Search for the cell housing the specified text and yield its [x, y] center coordinate. 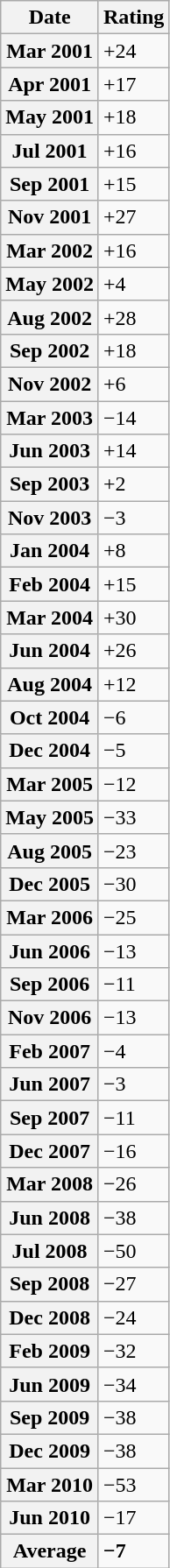
+4 [133, 284]
Apr 2001 [50, 84]
May 2002 [50, 284]
Sep 2009 [50, 1417]
Mar 2003 [50, 418]
Dec 2004 [50, 751]
Jul 2008 [50, 1251]
Nov 2001 [50, 217]
+27 [133, 217]
−26 [133, 1184]
−32 [133, 1351]
+28 [133, 317]
Nov 2002 [50, 384]
−14 [133, 418]
Dec 2009 [50, 1451]
−23 [133, 851]
−7 [133, 1551]
+2 [133, 484]
Mar 2001 [50, 51]
Sep 2008 [50, 1284]
May 2001 [50, 117]
−53 [133, 1485]
+12 [133, 684]
+30 [133, 618]
Sep 2006 [50, 985]
−12 [133, 784]
Mar 2002 [50, 251]
Sep 2002 [50, 350]
Jun 2003 [50, 451]
Rating [133, 18]
Feb 2009 [50, 1351]
Sep 2001 [50, 184]
Nov 2006 [50, 1018]
+14 [133, 451]
Aug 2002 [50, 317]
−16 [133, 1151]
Mar 2008 [50, 1184]
Sep 2003 [50, 484]
Feb 2007 [50, 1051]
Aug 2005 [50, 851]
−17 [133, 1518]
Dec 2005 [50, 884]
−6 [133, 717]
Mar 2006 [50, 917]
−5 [133, 751]
Feb 2004 [50, 584]
Mar 2004 [50, 618]
Jun 2008 [50, 1218]
Jun 2010 [50, 1518]
−27 [133, 1284]
Jun 2007 [50, 1084]
Mar 2005 [50, 784]
−34 [133, 1384]
−24 [133, 1317]
Nov 2003 [50, 518]
Jun 2004 [50, 651]
−4 [133, 1051]
Sep 2007 [50, 1118]
Jun 2006 [50, 950]
−33 [133, 817]
May 2005 [50, 817]
+17 [133, 84]
Dec 2007 [50, 1151]
Jan 2004 [50, 551]
+8 [133, 551]
Jul 2001 [50, 151]
+6 [133, 384]
+26 [133, 651]
Jun 2009 [50, 1384]
Oct 2004 [50, 717]
−50 [133, 1251]
Mar 2010 [50, 1485]
Dec 2008 [50, 1317]
Aug 2004 [50, 684]
−30 [133, 884]
Date [50, 18]
+24 [133, 51]
−25 [133, 917]
Average [50, 1551]
